Detect which cell encompasses the target text, then output its (X, Y) center coordinate. 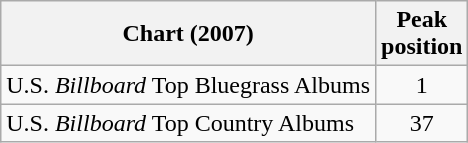
Peakposition (422, 34)
37 (422, 123)
U.S. Billboard Top Bluegrass Albums (188, 85)
1 (422, 85)
U.S. Billboard Top Country Albums (188, 123)
Chart (2007) (188, 34)
